Locate the cell with the specified text and output its [X, Y] center coordinate. 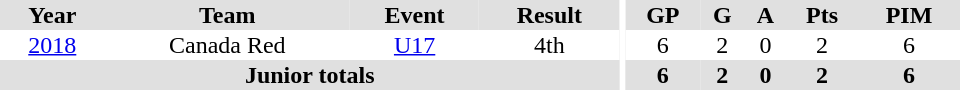
A [766, 15]
Event [414, 15]
Year [52, 15]
4th [549, 45]
Team [228, 15]
PIM [909, 15]
GP [664, 15]
U17 [414, 45]
Junior totals [310, 75]
G [722, 15]
Pts [822, 15]
Result [549, 15]
Canada Red [228, 45]
2018 [52, 45]
